From the cell containing the given text, extract its center point as (x, y) coordinate. 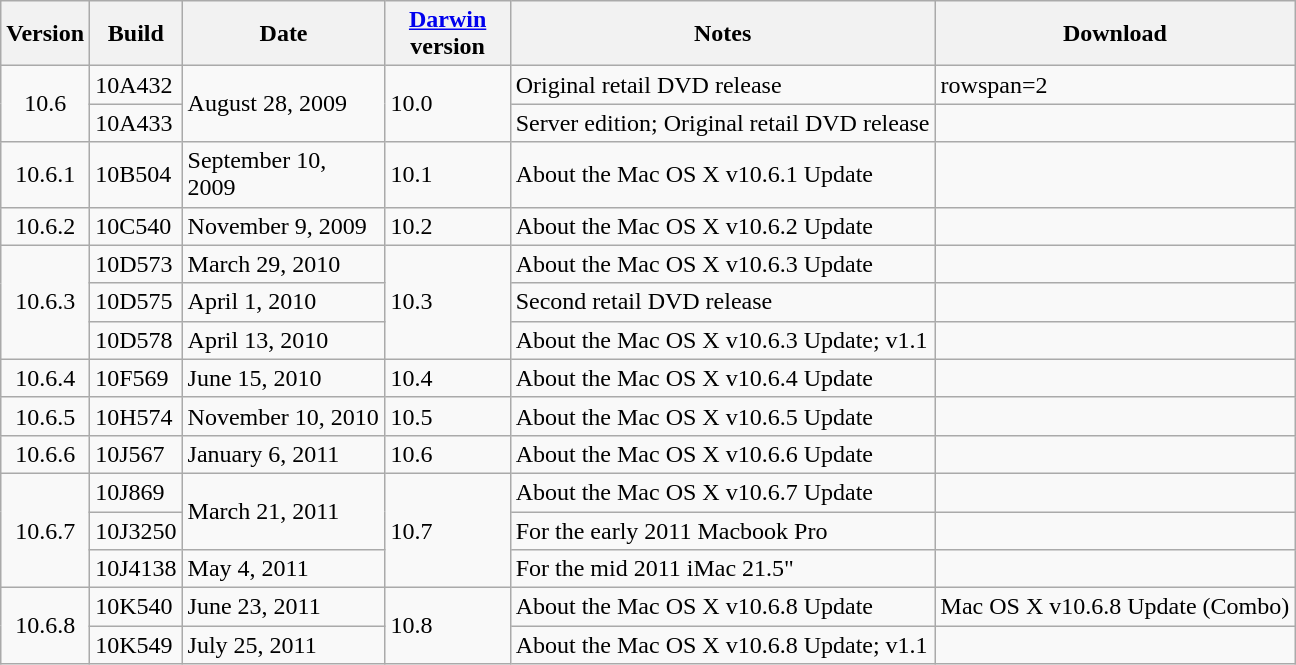
For the early 2011 Macbook Pro (722, 531)
10.5 (448, 416)
Darwin version (448, 34)
About the Mac OS X v10.6.4 Update (722, 378)
10.2 (448, 226)
For the mid 2011 iMac 21.5" (722, 569)
10H574 (136, 416)
Notes (722, 34)
10.1 (448, 174)
10.3 (448, 302)
Download (1115, 34)
10J869 (136, 492)
10.6.4 (46, 378)
About the Mac OS X v10.6.7 Update (722, 492)
10A432 (136, 85)
10K540 (136, 607)
10.6.7 (46, 530)
rowspan=2 (1115, 85)
About the Mac OS X v10.6.8 Update; v1.1 (722, 645)
10C540 (136, 226)
August 28, 2009 (284, 104)
Mac OS X v10.6.8 Update (Combo) (1115, 607)
10D578 (136, 340)
Second retail DVD release (722, 302)
Server edition; Original retail DVD release (722, 123)
About the Mac OS X v10.6.3 Update; v1.1 (722, 340)
June 23, 2011 (284, 607)
November 10, 2010 (284, 416)
April 1, 2010 (284, 302)
10D573 (136, 264)
July 25, 2011 (284, 645)
10B504 (136, 174)
March 29, 2010 (284, 264)
Build (136, 34)
10D575 (136, 302)
About the Mac OS X v10.6.3 Update (722, 264)
Original retail DVD release (722, 85)
10.7 (448, 530)
10.6.5 (46, 416)
10.6.6 (46, 454)
Version (46, 34)
November 9, 2009 (284, 226)
May 4, 2011 (284, 569)
About the Mac OS X v10.6.1 Update (722, 174)
10.6.8 (46, 626)
About the Mac OS X v10.6.2 Update (722, 226)
10.6.2 (46, 226)
September 10, 2009 (284, 174)
10F569 (136, 378)
About the Mac OS X v10.6.8 Update (722, 607)
10J4138 (136, 569)
June 15, 2010 (284, 378)
March 21, 2011 (284, 511)
10.8 (448, 626)
10J3250 (136, 531)
10J567 (136, 454)
Date (284, 34)
January 6, 2011 (284, 454)
10K549 (136, 645)
10.6.1 (46, 174)
10.6.3 (46, 302)
10.4 (448, 378)
About the Mac OS X v10.6.6 Update (722, 454)
10.0 (448, 104)
About the Mac OS X v10.6.5 Update (722, 416)
April 13, 2010 (284, 340)
10A433 (136, 123)
